Return the (X, Y) coordinate for the center point of the cell that contains the specified text.  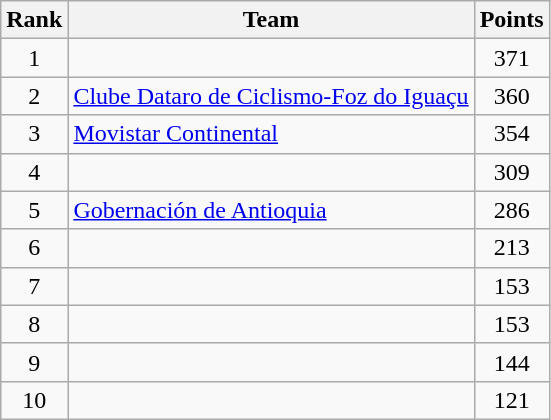
360 (512, 96)
1 (34, 58)
4 (34, 172)
6 (34, 248)
Points (512, 20)
Team (271, 20)
286 (512, 210)
371 (512, 58)
309 (512, 172)
213 (512, 248)
121 (512, 400)
144 (512, 362)
5 (34, 210)
354 (512, 134)
8 (34, 324)
2 (34, 96)
Gobernación de Antioquia (271, 210)
Movistar Continental (271, 134)
Rank (34, 20)
3 (34, 134)
7 (34, 286)
10 (34, 400)
Clube Dataro de Ciclismo-Foz do Iguaçu (271, 96)
9 (34, 362)
